Locate the cell with the specified text and output its [x, y] center coordinate. 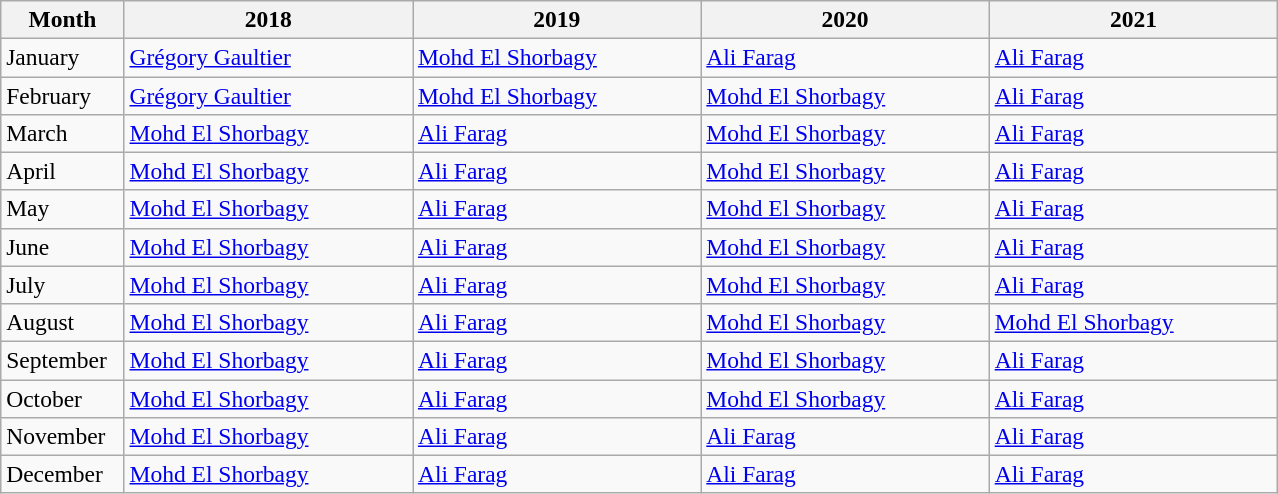
2018 [268, 19]
Month [62, 19]
2020 [845, 19]
March [62, 133]
May [62, 209]
November [62, 436]
October [62, 398]
June [62, 247]
December [62, 474]
April [62, 171]
August [62, 322]
July [62, 285]
January [62, 57]
September [62, 360]
2021 [1133, 19]
February [62, 95]
2019 [556, 19]
